Find where the given text appears and provide that cell's center as (X, Y) coordinate. 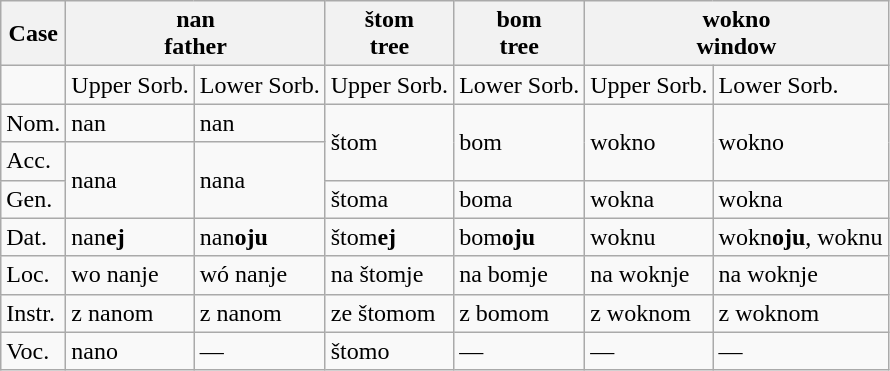
Instr. (34, 313)
štomo (389, 351)
na bomje (520, 275)
wo nanje (130, 275)
ze štomom (389, 313)
bomtree (520, 34)
Nom. (34, 123)
Gen. (34, 199)
štom (389, 142)
boma (520, 199)
Acc. (34, 161)
nanoju (260, 237)
woknoju, woknu (800, 237)
Voc. (34, 351)
bomoju (520, 237)
nanej (130, 237)
z bomom (520, 313)
wó nanje (260, 275)
nanfather (196, 34)
na štomje (389, 275)
nano (130, 351)
woknowindow (736, 34)
Loc. (34, 275)
štoma (389, 199)
bom (520, 142)
Dat. (34, 237)
štomtree (389, 34)
woknu (649, 237)
štomej (389, 237)
Case (34, 34)
